Pinpoint the cell where the given text exists, returning its [X, Y] midpoint coordinate. 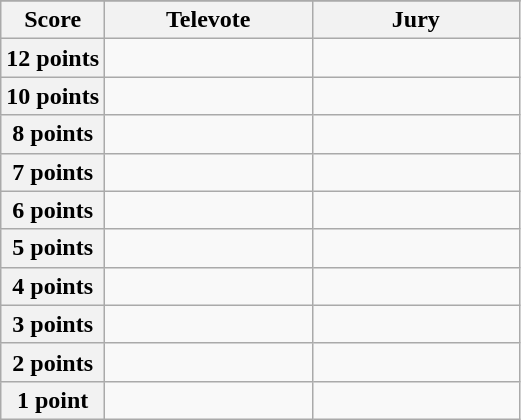
1 point [53, 400]
8 points [53, 134]
6 points [53, 210]
12 points [53, 58]
5 points [53, 248]
Score [53, 20]
7 points [53, 172]
Jury [416, 20]
4 points [53, 286]
2 points [53, 362]
10 points [53, 96]
3 points [53, 324]
Televote [209, 20]
